Scan for the cell matching the given text and deliver its (X, Y) coordinate at center. 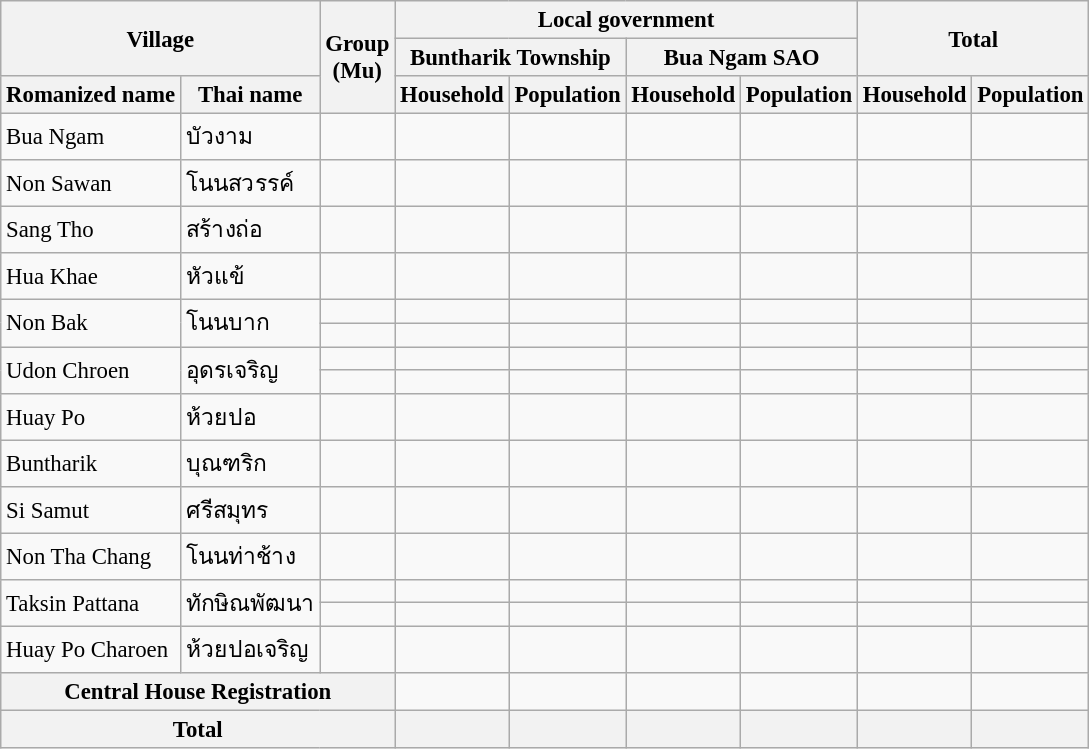
อุดรเจริญ (250, 370)
โนนท่าช้าง (250, 556)
ห้วยปอ (250, 416)
Non Tha Chang (91, 556)
Central House Registration (198, 692)
Romanized name (91, 95)
Sang Tho (91, 230)
หัวแข้ (250, 278)
ห้วยปอเจริญ (250, 650)
บัวงาม (250, 138)
Village (160, 38)
ศรีสมุทร (250, 510)
Local government (626, 20)
ทักษิณพัฒนา (250, 604)
Huay Po (91, 416)
Si Samut (91, 510)
Taksin Pattana (91, 604)
Buntharik Township (510, 58)
โนนบาก (250, 324)
Huay Po Charoen (91, 650)
Bua Ngam (91, 138)
สร้างถ่อ (250, 230)
Group(Mu) (358, 58)
โนนสวรรค์ (250, 184)
Bua Ngam SAO (742, 58)
Hua Khae (91, 278)
Thai name (250, 95)
Udon Chroen (91, 370)
Non Sawan (91, 184)
Buntharik (91, 464)
Non Bak (91, 324)
บุณฑริก (250, 464)
